Pinpoint the cell where the given text exists, returning its [X, Y] midpoint coordinate. 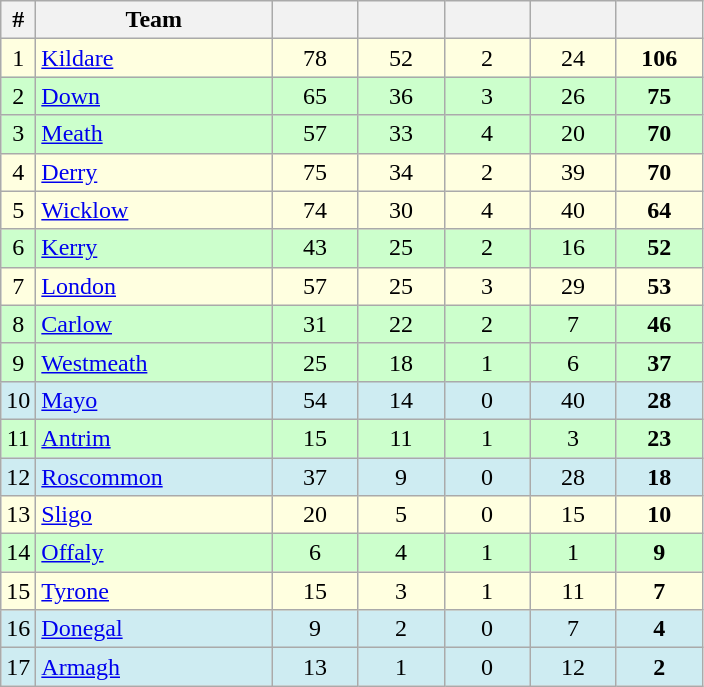
Armagh [154, 667]
53 [659, 286]
43 [315, 248]
Mayo [154, 400]
106 [659, 58]
# [18, 20]
23 [659, 438]
Kildare [154, 58]
36 [401, 96]
39 [573, 172]
Wicklow [154, 210]
22 [401, 324]
78 [315, 58]
Donegal [154, 629]
Antrim [154, 438]
30 [401, 210]
Tyrone [154, 591]
17 [18, 667]
Westmeath [154, 362]
London [154, 286]
Meath [154, 134]
74 [315, 210]
Team [154, 20]
29 [573, 286]
46 [659, 324]
Sligo [154, 515]
26 [573, 96]
65 [315, 96]
64 [659, 210]
Kerry [154, 248]
54 [315, 400]
24 [573, 58]
34 [401, 172]
31 [315, 324]
8 [18, 324]
Offaly [154, 553]
33 [401, 134]
Derry [154, 172]
Roscommon [154, 477]
Down [154, 96]
Carlow [154, 324]
